Return the [x, y] coordinate for the center point of the cell that contains the specified text.  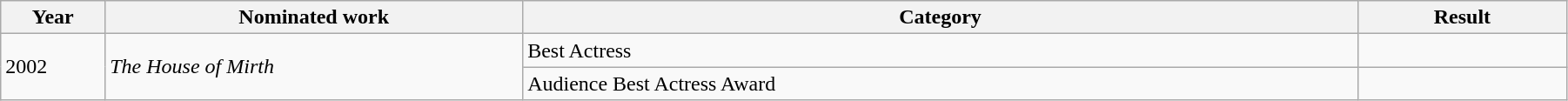
Category [941, 17]
Best Actress [941, 50]
Nominated work [314, 17]
Audience Best Actress Award [941, 84]
Result [1462, 17]
The House of Mirth [314, 67]
Year [53, 17]
2002 [53, 67]
